Capture the cell that displays the provided text and extract its (X, Y) central coordinate. 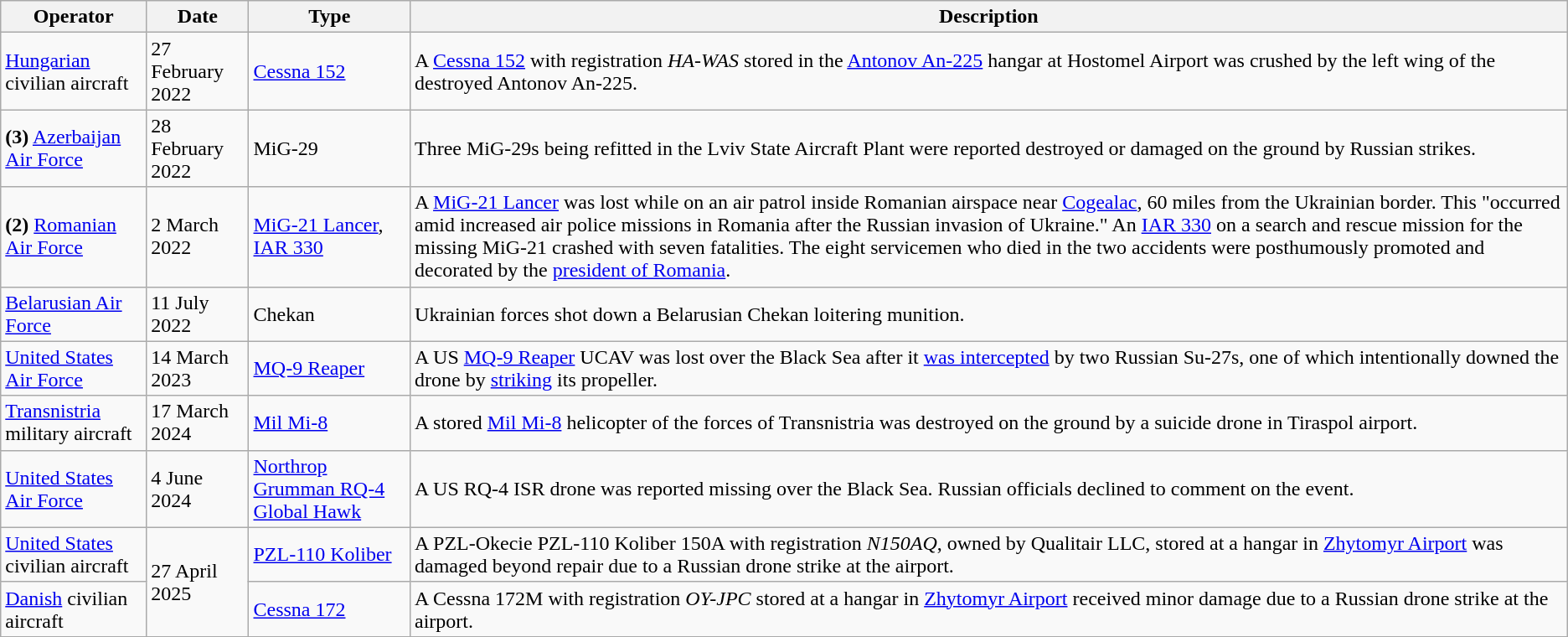
MQ-9 Reaper (330, 369)
Mil Mi-8 (330, 422)
27 April 2025 (198, 582)
Description (989, 17)
MiG-29 (330, 148)
2 March 2022 (198, 236)
Danish civilian aircraft (74, 609)
MiG-21 Lancer, IAR 330 (330, 236)
11 July 2022 (198, 313)
(3) Azerbaijan Air Force (74, 148)
Cessna 152 (330, 71)
Date (198, 17)
28 February 2022 (198, 148)
Chekan (330, 313)
14 March 2023 (198, 369)
A Cessna 172M with registration OY-JPC stored at a hangar in Zhytomyr Airport received minor damage due to a Russian drone strike at the airport. (989, 609)
A US RQ-4 ISR drone was reported missing over the Black Sea. Russian officials declined to comment on the event. (989, 489)
27 February 2022 (198, 71)
Type (330, 17)
4 June 2024 (198, 489)
PZL-110 Koliber (330, 555)
Cessna 172 (330, 609)
17 March 2024 (198, 422)
(2) Romanian Air Force (74, 236)
United States civilian aircraft (74, 555)
A stored Mil Mi-8 helicopter of the forces of Transnistria was destroyed on the ground by a suicide drone in Tiraspol airport. (989, 422)
Belarusian Air Force (74, 313)
Operator (74, 17)
Three MiG-29s being refitted in the Lviv State Aircraft Plant were reported destroyed or damaged on the ground by Russian strikes. (989, 148)
Transnistria military aircraft (74, 422)
Hungarian civilian aircraft (74, 71)
Northrop Grumman RQ-4 Global Hawk (330, 489)
Ukrainian forces shot down a Belarusian Chekan loitering munition. (989, 313)
